Identify which cell holds the provided text, then report its (X, Y) central coordinate. 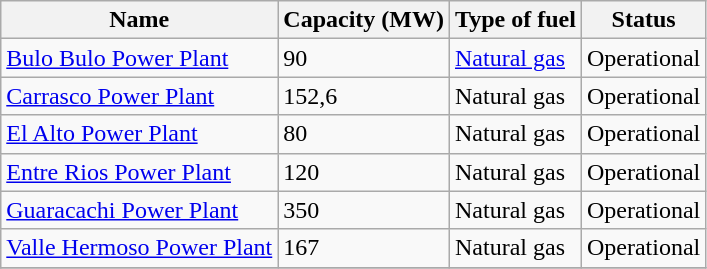
Entre Rios Power Plant (140, 172)
Guaracachi Power Plant (140, 210)
Status (643, 20)
80 (364, 134)
90 (364, 58)
Capacity (MW) (364, 20)
120 (364, 172)
152,6 (364, 96)
167 (364, 248)
Name (140, 20)
350 (364, 210)
Type of fuel (515, 20)
Carrasco Power Plant (140, 96)
Valle Hermoso Power Plant (140, 248)
El Alto Power Plant (140, 134)
Bulo Bulo Power Plant (140, 58)
